From the cell containing the given text, extract its center point as [x, y] coordinate. 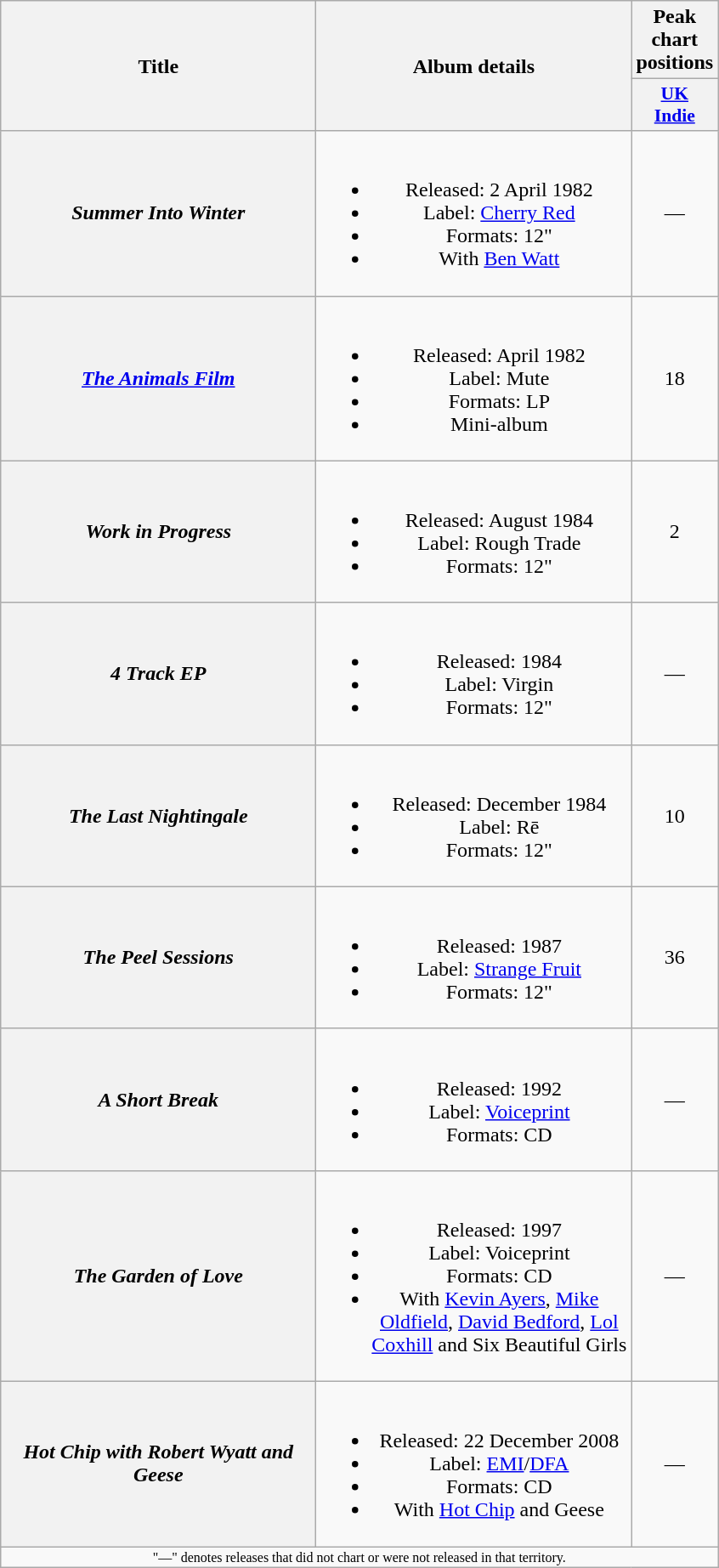
Title [158, 66]
Work in Progress [158, 532]
The Garden of Love [158, 1276]
Summer Into Winter [158, 213]
The Last Nightingale [158, 816]
"—" denotes releases that did not chart or were not released in that territory. [359, 1557]
18 [675, 378]
Released: 2 April 1982Label: Cherry RedFormats: 12"With Ben Watt [474, 213]
Released: 22 December 2008Label: EMI/DFAFormats: CDWith Hot Chip and Geese [474, 1463]
10 [675, 816]
The Animals Film [158, 378]
Released: April 1982Label: MuteFormats: LPMini-album [474, 378]
4 Track EP [158, 673]
UKIndie [675, 105]
Released: 1984Label: VirginFormats: 12" [474, 673]
2 [675, 532]
Released: 1987Label: Strange FruitFormats: 12" [474, 957]
Released: 1997Label: VoiceprintFormats: CDWith Kevin Ayers, Mike Oldfield, David Bedford, Lol Coxhill and Six Beautiful Girls [474, 1276]
Released: 1992Label: VoiceprintFormats: CD [474, 1100]
A Short Break [158, 1100]
Album details [474, 66]
Hot Chip with Robert Wyatt and Geese [158, 1463]
36 [675, 957]
Peak chart positions [675, 40]
Released: August 1984Label: Rough TradeFormats: 12" [474, 532]
The Peel Sessions [158, 957]
Released: December 1984Label: RēFormats: 12" [474, 816]
